Provide the (X, Y) coordinate of the cell's center where the given text is located.  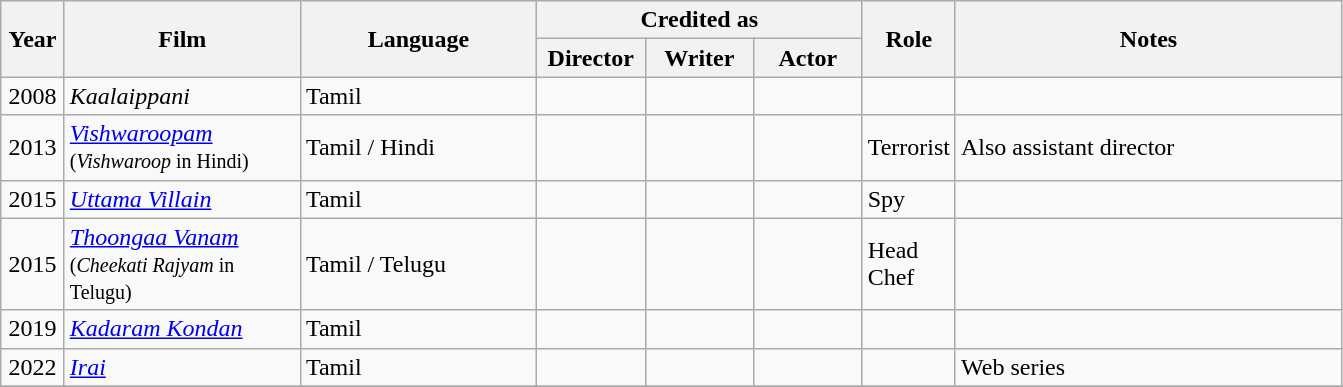
Director (590, 58)
Writer (700, 58)
2022 (33, 367)
Kaalaippani (182, 96)
Notes (1148, 39)
2008 (33, 96)
Kadaram Kondan (182, 329)
Role (908, 39)
Vishwaroopam (Vishwaroop in Hindi) (182, 148)
Film (182, 39)
Uttama Villain (182, 199)
2019 (33, 329)
Tamil / Telugu (418, 264)
Tamil / Hindi (418, 148)
Web series (1148, 367)
Spy (908, 199)
Irai (182, 367)
Credited as (699, 20)
Actor (808, 58)
Also assistant director (1148, 148)
2013 (33, 148)
Head Chef (908, 264)
Language (418, 39)
Year (33, 39)
Terrorist (908, 148)
Thoongaa Vanam (Cheekati Rajyam in Telugu) (182, 264)
